Extract the [X, Y] coordinate from the center of the cell holding the provided text.  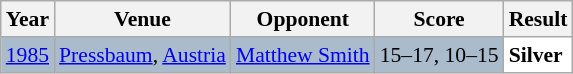
Silver [538, 55]
Year [28, 19]
1985 [28, 55]
15–17, 10–15 [440, 55]
Result [538, 19]
Matthew Smith [303, 55]
Score [440, 19]
Pressbaum, Austria [142, 55]
Opponent [303, 19]
Venue [142, 19]
